Detect which cell encompasses the target text, then output its (x, y) center coordinate. 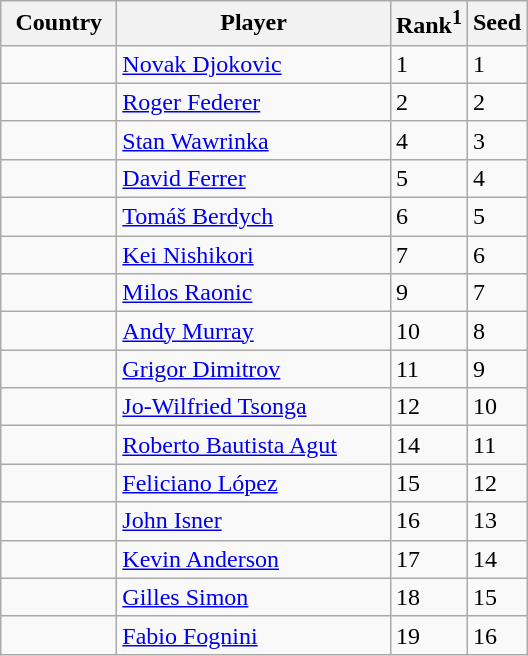
Stan Wawrinka (254, 140)
Tomáš Berdych (254, 217)
13 (496, 521)
Roger Federer (254, 102)
Novak Djokovic (254, 64)
John Isner (254, 521)
Roberto Bautista Agut (254, 445)
David Ferrer (254, 178)
Feliciano López (254, 483)
Kevin Anderson (254, 559)
Milos Raonic (254, 293)
18 (428, 597)
Kei Nishikori (254, 255)
Country (59, 24)
Gilles Simon (254, 597)
Jo-Wilfried Tsonga (254, 407)
Player (254, 24)
8 (496, 331)
Grigor Dimitrov (254, 369)
Seed (496, 24)
Fabio Fognini (254, 635)
19 (428, 635)
Andy Murray (254, 331)
3 (496, 140)
17 (428, 559)
Rank1 (428, 24)
